Search for the cell housing the specified text and yield its (x, y) center coordinate. 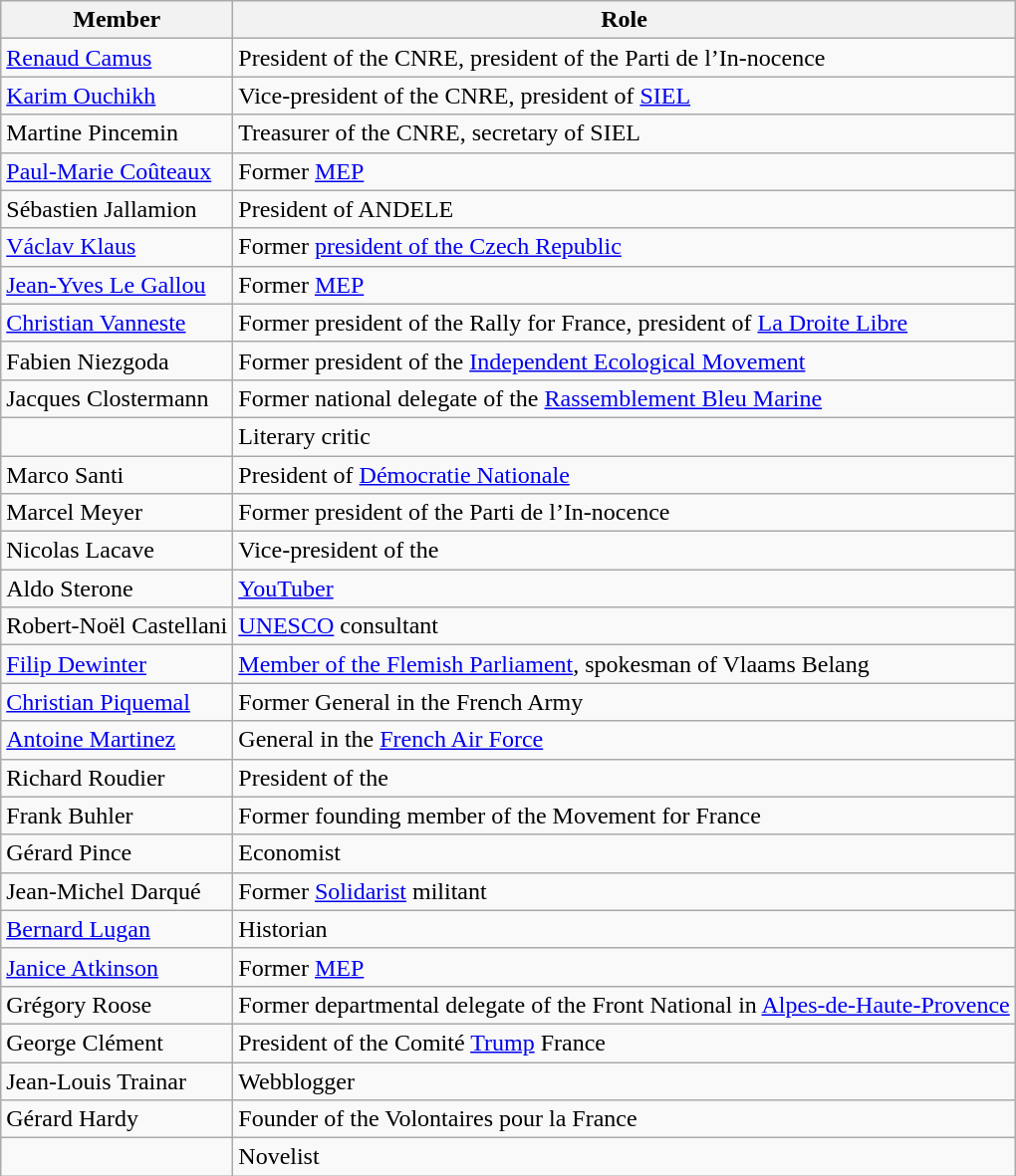
Sébastien Jallamion (118, 209)
Novelist (624, 1157)
Robert-Noël Castellani (118, 626)
Václav Klaus (118, 247)
Aldo Sterone (118, 588)
Richard Roudier (118, 778)
Member (118, 20)
Paul-Marie Coûteaux (118, 171)
Fabien Niezgoda (118, 360)
Former founding member of the Movement for France (624, 816)
General in the French Air Force (624, 740)
Janice Atkinson (118, 967)
President of the (624, 778)
Former president of the Independent Ecological Movement (624, 360)
Former departmental delegate of the Front National in Alpes-de-Haute-Provence (624, 1005)
Karim Ouchikh (118, 96)
Former national delegate of the Rassemblement Bleu Marine (624, 398)
Marco Santi (118, 475)
Bernard Lugan (118, 929)
Jean-Louis Trainar (118, 1080)
Vice-president of the (624, 551)
Former president of the Czech Republic (624, 247)
Marcel Meyer (118, 513)
President of Démocratie Nationale (624, 475)
Former General in the French Army (624, 702)
Literary critic (624, 436)
Former president of the Parti de l’In-nocence (624, 513)
President of the CNRE, president of the Parti de l’In-nocence (624, 58)
Frank Buhler (118, 816)
Antoine Martinez (118, 740)
President of the Comité Trump France (624, 1043)
Role (624, 20)
Former president of the Rally for France, president of La Droite Libre (624, 323)
Former Solidarist militant (624, 891)
YouTuber (624, 588)
Gérard Pince (118, 853)
Martine Pincemin (118, 133)
Gérard Hardy (118, 1119)
Christian Vanneste (118, 323)
Jean-Michel Darqué (118, 891)
Webblogger (624, 1080)
Economist (624, 853)
George Clément (118, 1043)
Filip Dewinter (118, 664)
UNESCO consultant (624, 626)
Treasurer of the CNRE, secretary of SIEL (624, 133)
President of ANDELE (624, 209)
Historian (624, 929)
Christian Piquemal (118, 702)
Renaud Camus (118, 58)
Founder of the Volontaires pour la France (624, 1119)
Jean-Yves Le Gallou (118, 285)
Member of the Flemish Parliament, spokesman of Vlaams Belang (624, 664)
Nicolas Lacave (118, 551)
Jacques Clostermann (118, 398)
Vice-president of the CNRE, president of SIEL (624, 96)
Grégory Roose (118, 1005)
